Capture the cell that displays the provided text and extract its [X, Y] central coordinate. 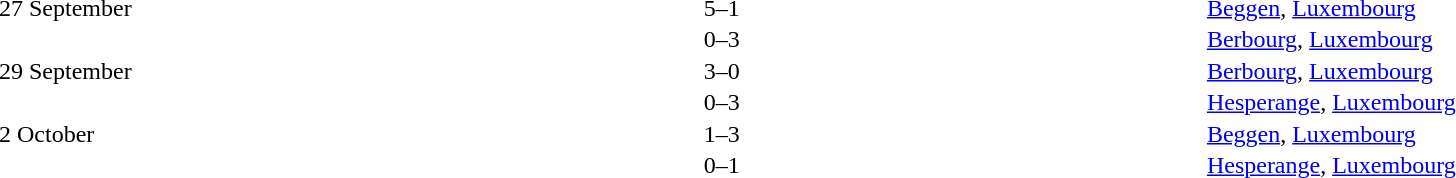
1–3 [722, 134]
3–0 [722, 71]
